Capture the cell that displays the provided text and extract its (x, y) central coordinate. 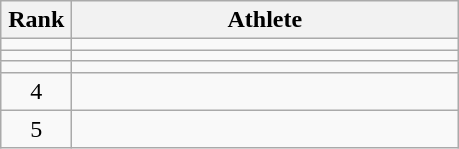
4 (36, 91)
Athlete (265, 20)
Rank (36, 20)
5 (36, 129)
